Return (X, Y) of the center of cell containing provided text 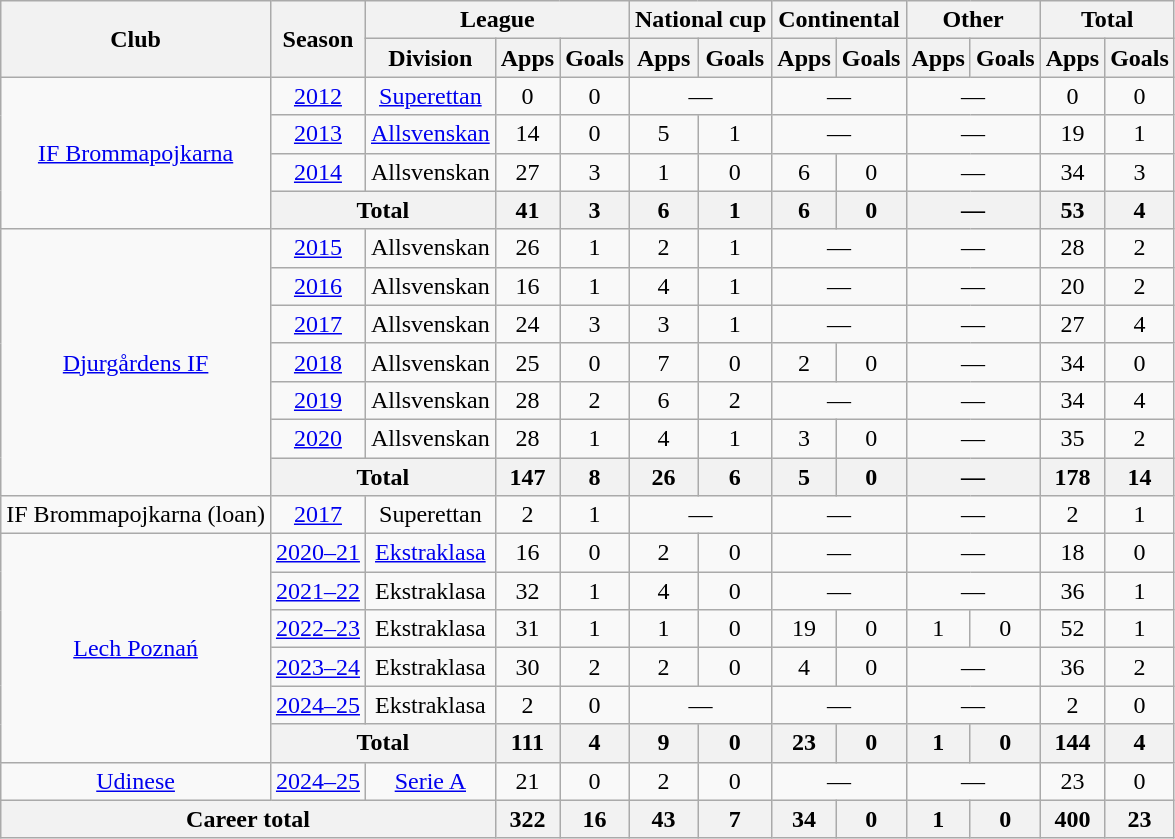
31 (527, 629)
2012 (318, 96)
322 (527, 819)
43 (663, 819)
2015 (318, 248)
Division (430, 58)
Other (973, 20)
52 (1072, 629)
Continental (839, 20)
2022–23 (318, 629)
Udinese (136, 781)
2014 (318, 172)
178 (1072, 477)
24 (527, 324)
IF Brommapojkarna (loan) (136, 515)
147 (527, 477)
Club (136, 39)
2020–21 (318, 553)
2016 (318, 286)
25 (527, 362)
2019 (318, 400)
National cup (700, 20)
Djurgårdens IF (136, 362)
Serie A (430, 781)
League (497, 20)
2021–22 (318, 591)
2018 (318, 362)
35 (1072, 438)
9 (663, 743)
30 (527, 667)
Lech Poznań (136, 648)
32 (527, 591)
21 (527, 781)
Career total (248, 819)
53 (1072, 210)
41 (527, 210)
2020 (318, 438)
18 (1072, 553)
144 (1072, 743)
2023–24 (318, 667)
2013 (318, 134)
111 (527, 743)
Season (318, 39)
IF Brommapojkarna (136, 153)
400 (1072, 819)
20 (1072, 286)
8 (595, 477)
